Identify which cell holds the provided text, then report its (X, Y) central coordinate. 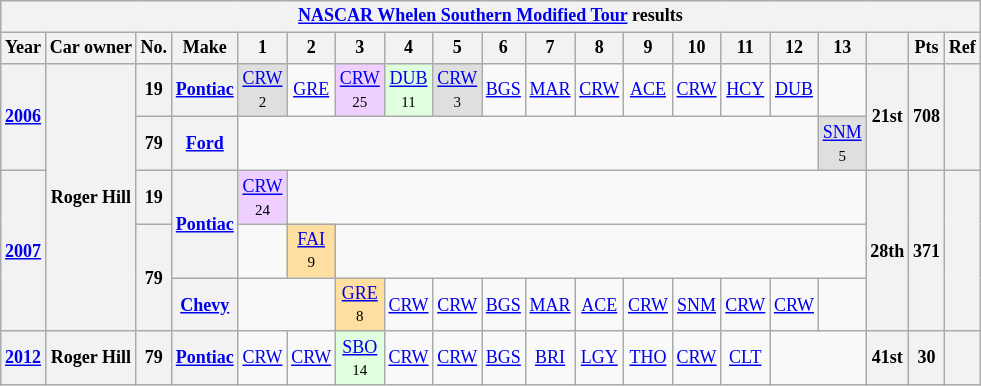
5 (458, 48)
BRI (550, 358)
HCY (746, 90)
8 (600, 48)
7 (550, 48)
CRW3 (458, 90)
DUB11 (408, 90)
Ford (204, 144)
41st (888, 358)
GRE8 (360, 305)
2 (312, 48)
NASCAR Whelen Southern Modified Tour results (490, 16)
9 (648, 48)
SBO14 (360, 358)
13 (842, 48)
CRW2 (262, 90)
Pts (927, 48)
2007 (24, 250)
1 (262, 48)
DUB (794, 90)
CRW24 (262, 197)
SNM5 (842, 144)
11 (746, 48)
SNM (696, 305)
2012 (24, 358)
4 (408, 48)
Year (24, 48)
CLT (746, 358)
FAI9 (312, 251)
6 (504, 48)
2006 (24, 116)
10 (696, 48)
Make (204, 48)
CRW25 (360, 90)
LGY (600, 358)
GRE (312, 90)
Ref (962, 48)
12 (794, 48)
28th (888, 250)
Chevy (204, 305)
THO (648, 358)
30 (927, 358)
371 (927, 250)
3 (360, 48)
No. (154, 48)
21st (888, 116)
708 (927, 116)
Car owner (90, 48)
